Locate the cell with the specified text and output its [X, Y] center coordinate. 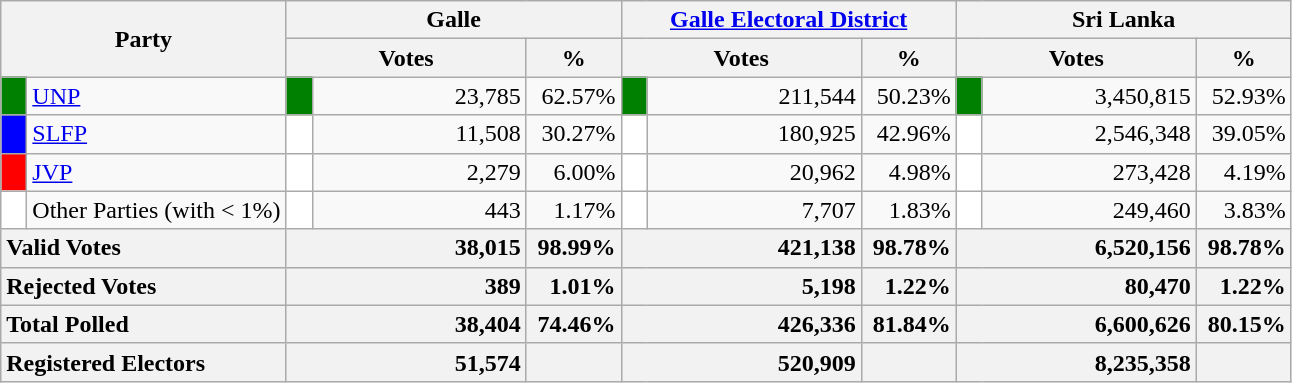
5,198 [741, 286]
180,925 [754, 134]
81.84% [908, 324]
Rejected Votes [144, 286]
273,428 [1089, 172]
7,707 [754, 210]
2,279 [419, 172]
520,909 [741, 362]
Party [144, 39]
80,470 [1076, 286]
2,546,348 [1089, 134]
Registered Electors [144, 362]
Other Parties (with < 1%) [156, 210]
51,574 [406, 362]
1.83% [908, 210]
38,404 [406, 324]
39.05% [1244, 134]
1.17% [574, 210]
UNP [156, 96]
20,962 [754, 172]
11,508 [419, 134]
Galle [454, 20]
62.57% [574, 96]
30.27% [574, 134]
80.15% [1244, 324]
443 [419, 210]
4.98% [908, 172]
389 [406, 286]
3,450,815 [1089, 96]
98.99% [574, 248]
8,235,358 [1076, 362]
6,600,626 [1076, 324]
50.23% [908, 96]
421,138 [741, 248]
249,460 [1089, 210]
38,015 [406, 248]
6.00% [574, 172]
Galle Electoral District [788, 20]
SLFP [156, 134]
426,336 [741, 324]
211,544 [754, 96]
6,520,156 [1076, 248]
52.93% [1244, 96]
3.83% [1244, 210]
Sri Lanka [1124, 20]
Total Polled [144, 324]
42.96% [908, 134]
Valid Votes [144, 248]
74.46% [574, 324]
JVP [156, 172]
4.19% [1244, 172]
1.01% [574, 286]
23,785 [419, 96]
